Determine the [x, y] coordinate at the center of the cell enclosing the given text.  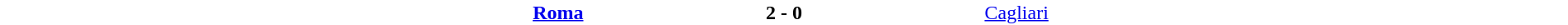
Roma [293, 12]
2 - 0 [784, 12]
Cagliari [1275, 12]
